Identify which cell holds the provided text, then report its [x, y] central coordinate. 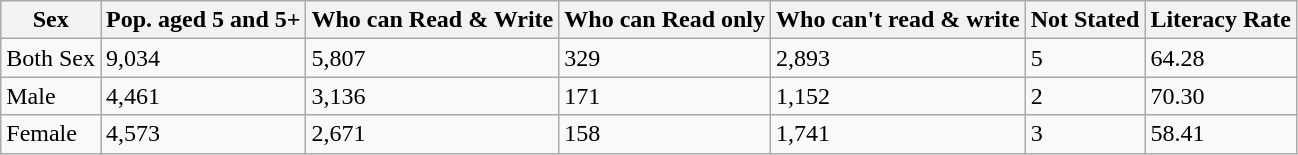
5,807 [432, 58]
70.30 [1221, 96]
4,573 [202, 134]
64.28 [1221, 58]
3,136 [432, 96]
Female [51, 134]
5 [1085, 58]
4,461 [202, 96]
2 [1085, 96]
Male [51, 96]
2,671 [432, 134]
Pop. aged 5 and 5+ [202, 20]
1,741 [898, 134]
171 [665, 96]
Sex [51, 20]
2,893 [898, 58]
158 [665, 134]
Literacy Rate [1221, 20]
3 [1085, 134]
Both Sex [51, 58]
58.41 [1221, 134]
Who can't read & write [898, 20]
Not Stated [1085, 20]
Who can Read & Write [432, 20]
9,034 [202, 58]
329 [665, 58]
1,152 [898, 96]
Who can Read only [665, 20]
